Detect which cell encompasses the target text, then output its (x, y) center coordinate. 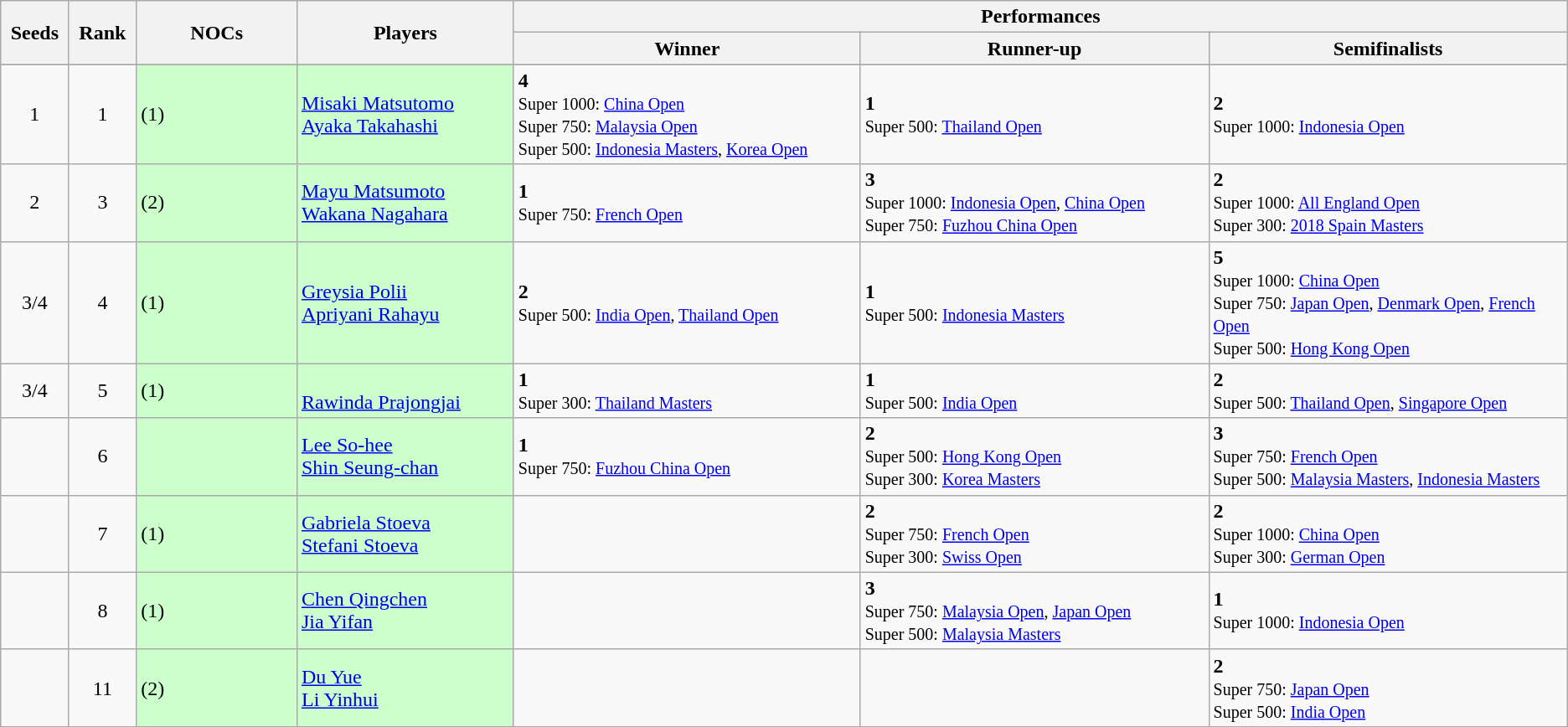
3Super 1000: Indonesia Open, China OpenSuper 750: Fuzhou China Open (1034, 203)
1Super 750: Fuzhou China Open (687, 456)
Du YueLi Yinhui (405, 688)
Chen QingchenJia Yifan (405, 611)
1Super 1000: Indonesia Open (1388, 611)
Seeds (35, 33)
Lee So-heeShin Seung-chan (405, 456)
2Super 500: Thailand Open, Singapore Open (1388, 390)
5Super 1000: China OpenSuper 750: Japan Open, Denmark Open, French OpenSuper 500: Hong Kong Open (1388, 302)
2 (35, 203)
2Super 750: Japan OpenSuper 500: India Open (1388, 688)
1Super 500: Thailand Open (1034, 114)
3Super 750: French OpenSuper 500: Malaysia Masters, Indonesia Masters (1388, 456)
8 (102, 611)
Runner-up (1034, 49)
11 (102, 688)
2Super 1000: China OpenSuper 300: German Open (1388, 534)
5 (102, 390)
3Super 750: Malaysia Open, Japan OpenSuper 500: Malaysia Masters (1034, 611)
Winner (687, 49)
4Super 1000: China OpenSuper 750: Malaysia OpenSuper 500: Indonesia Masters, Korea Open (687, 114)
2Super 1000: All England OpenSuper 300: 2018 Spain Masters (1388, 203)
2Super 500: India Open, Thailand Open (687, 302)
1Super 500: India Open (1034, 390)
2Super 1000: Indonesia Open (1388, 114)
1Super 500: Indonesia Masters (1034, 302)
NOCs (217, 33)
Rank (102, 33)
Semifinalists (1388, 49)
1Super 750: French Open (687, 203)
3 (102, 203)
Greysia PoliiApriyani Rahayu (405, 302)
Mayu MatsumotoWakana Nagahara (405, 203)
4 (102, 302)
2Super 500: Hong Kong OpenSuper 300: Korea Masters (1034, 456)
Gabriela StoevaStefani Stoeva (405, 534)
Players (405, 33)
6 (102, 456)
2Super 750: French OpenSuper 300: Swiss Open (1034, 534)
7 (102, 534)
1Super 300: Thailand Masters (687, 390)
Performances (1040, 17)
Misaki MatsutomoAyaka Takahashi (405, 114)
Rawinda Prajongjai (405, 390)
